From the cell containing the given text, extract its center point as (x, y) coordinate. 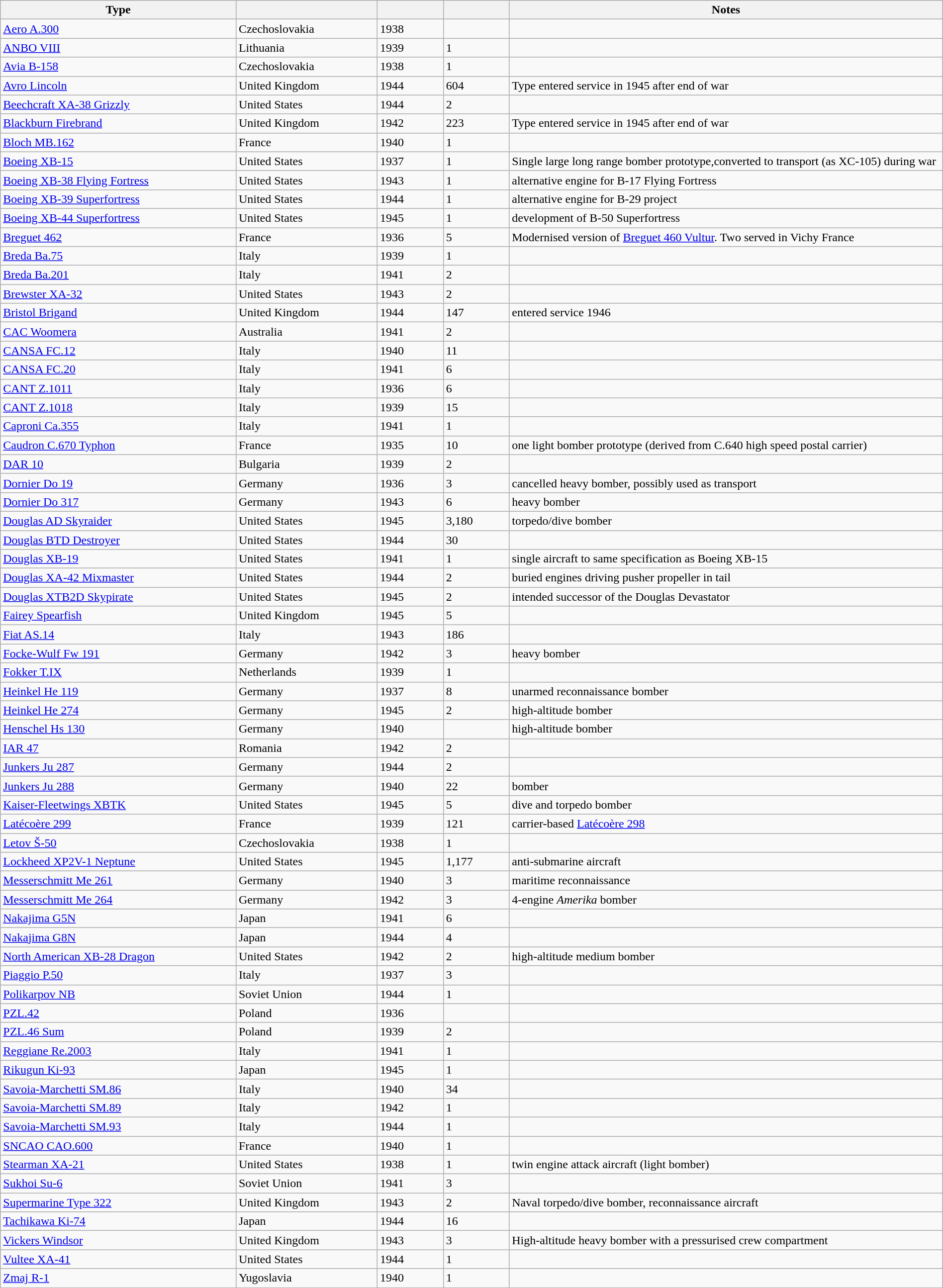
entered service 1946 (726, 313)
North American XB-28 Dragon (118, 956)
PZL.42 (118, 1013)
CANT Z.1011 (118, 388)
Heinkel He 274 (118, 710)
Polikarpov NB (118, 994)
carrier-based Latécoère 298 (726, 824)
torpedo/dive bomber (726, 521)
Australia (306, 332)
Henschel Hs 130 (118, 729)
Nakajima G5N (118, 919)
dive and torpedo bomber (726, 805)
Savoia-Marchetti SM.86 (118, 1089)
Douglas BTD Destroyer (118, 540)
Single large long range bomber prototype,converted to transport (as XC-105) during war (726, 161)
Sukhoi Su-6 (118, 1184)
Kaiser-Fleetwings XBTK (118, 805)
Naval torpedo/dive bomber, reconnaissance aircraft (726, 1202)
Dornier Do 19 (118, 483)
8 (476, 691)
CANSA FC.20 (118, 369)
Netherlands (306, 672)
11 (476, 351)
Fokker T.IX (118, 672)
CANSA FC.12 (118, 351)
Piaggio P.50 (118, 975)
Junkers Ju 287 (118, 767)
Bloch MB.162 (118, 142)
ANBO VIII (118, 48)
Aero A.300 (118, 29)
Messerschmitt Me 261 (118, 881)
Lockheed XP2V-1 Neptune (118, 862)
Boeing XB-38 Flying Fortress (118, 180)
Heinkel He 119 (118, 691)
Tachikawa Ki-74 (118, 1221)
Douglas XB-19 (118, 559)
Vickers Windsor (118, 1240)
Focke-Wulf Fw 191 (118, 653)
16 (476, 1221)
22 (476, 786)
1935 (411, 445)
147 (476, 313)
single aircraft to same specification as Boeing XB-15 (726, 559)
Vultee XA-41 (118, 1259)
Douglas AD Skyraider (118, 521)
Reggiane Re.2003 (118, 1051)
Modernised version of Breguet 460 Vultur. Two served in Vichy France (726, 237)
Boeing XB-15 (118, 161)
Messerschmitt Me 264 (118, 900)
Bulgaria (306, 464)
30 (476, 540)
intended successor of the Douglas Devastator (726, 597)
Blackburn Firebrand (118, 123)
Fairey Spearfish (118, 616)
223 (476, 123)
Caudron C.670 Typhon (118, 445)
Beechcraft XA-38 Grizzly (118, 104)
Douglas XA-42 Mixmaster (118, 578)
Junkers Ju 288 (118, 786)
Dornier Do 317 (118, 502)
unarmed reconnaissance bomber (726, 691)
Boeing XB-39 Superfortress (118, 199)
4 (476, 937)
34 (476, 1089)
development of B-50 Superfortress (726, 218)
604 (476, 86)
SNCAO CAO.600 (118, 1145)
Savoia-Marchetti SM.93 (118, 1126)
bomber (726, 786)
Letov Š-50 (118, 843)
Type (118, 10)
Fiat AS.14 (118, 635)
Lithuania (306, 48)
alternative engine for B-17 Flying Fortress (726, 180)
High-altitude heavy bomber with a pressurised crew compartment (726, 1240)
Avro Lincoln (118, 86)
Stearman XA-21 (118, 1165)
Breguet 462 (118, 237)
Yugoslavia (306, 1278)
Breda Ba.201 (118, 275)
Douglas XTB2D Skypirate (118, 597)
Supermarine Type 322 (118, 1202)
CANT Z.1018 (118, 407)
high-altitude medium bomber (726, 956)
Latécoère 299 (118, 824)
buried engines driving pusher propeller in tail (726, 578)
Brewster XA-32 (118, 294)
Breda Ba.75 (118, 256)
Boeing XB-44 Superfortress (118, 218)
IAR 47 (118, 748)
PZL.46 Sum (118, 1032)
twin engine attack aircraft (light bomber) (726, 1165)
10 (476, 445)
DAR 10 (118, 464)
15 (476, 407)
maritime reconnaissance (726, 881)
4-engine Amerika bomber (726, 900)
cancelled heavy bomber, possibly used as transport (726, 483)
3,180 (476, 521)
Avia B-158 (118, 67)
Nakajima G8N (118, 937)
1,177 (476, 862)
186 (476, 635)
Notes (726, 10)
Bristol Brigand (118, 313)
one light bomber prototype (derived from C.640 high speed postal carrier) (726, 445)
Zmaj R-1 (118, 1278)
CAC Woomera (118, 332)
Romania (306, 748)
anti-submarine aircraft (726, 862)
Rikugun Ki-93 (118, 1070)
121 (476, 824)
alternative engine for B-29 project (726, 199)
Savoia-Marchetti SM.89 (118, 1107)
Caproni Ca.355 (118, 426)
